Capture the cell that displays the provided text and extract its [X, Y] central coordinate. 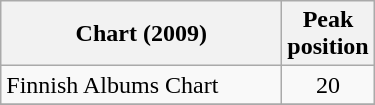
20 [328, 85]
Finnish Albums Chart [142, 85]
Peakposition [328, 34]
Chart (2009) [142, 34]
